Locate the cell with the specified text and output its (x, y) center coordinate. 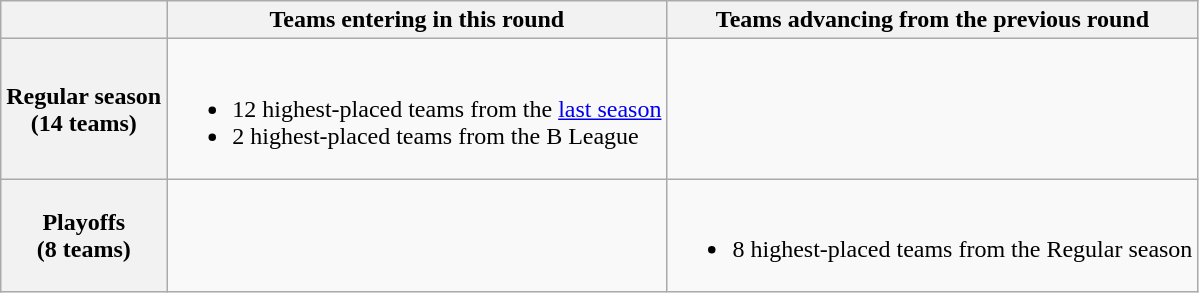
Regular season(14 teams) (84, 109)
Teams advancing from the previous round (932, 20)
12 highest-placed teams from the last season2 highest-placed teams from the B League (417, 109)
8 highest-placed teams from the Regular season (932, 236)
Teams entering in this round (417, 20)
Playoffs(8 teams) (84, 236)
